For the text-containing cell, return its midpoint in [X, Y] coordinate format. 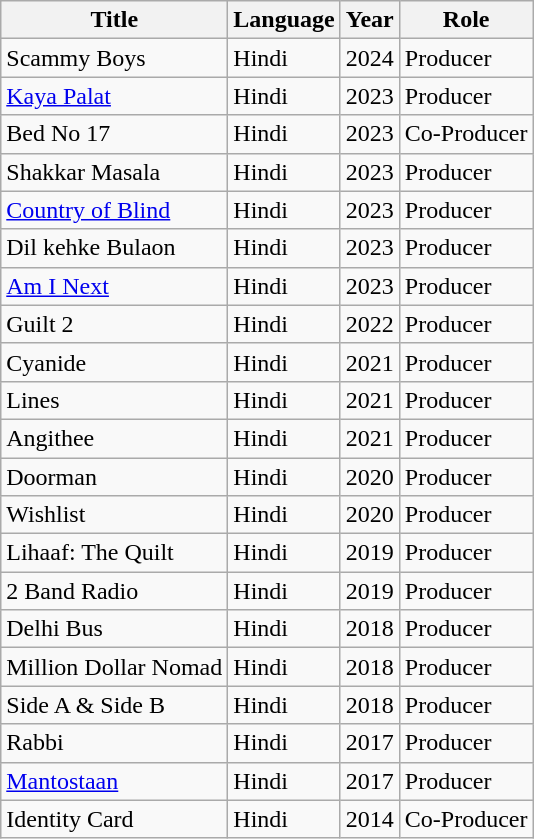
Doorman [114, 477]
Mantostaan [114, 781]
Delhi Bus [114, 629]
2 Band Radio [114, 591]
Rabbi [114, 743]
Lihaaf: The Quilt [114, 553]
Kaya Palat [114, 96]
Dil kehke Bulaon [114, 248]
Role [466, 20]
Title [114, 20]
2024 [370, 58]
Side A & Side B [114, 705]
Cyanide [114, 362]
Shakkar Masala [114, 172]
Angithee [114, 438]
Identity Card [114, 819]
Country of Blind [114, 210]
Am I Next [114, 286]
Bed No 17 [114, 134]
Million Dollar Nomad [114, 667]
2022 [370, 324]
2014 [370, 819]
Language [284, 20]
Wishlist [114, 515]
Guilt 2 [114, 324]
Lines [114, 400]
Year [370, 20]
Scammy Boys [114, 58]
